Return the [X, Y] coordinate for the center point of the cell that contains the specified text.  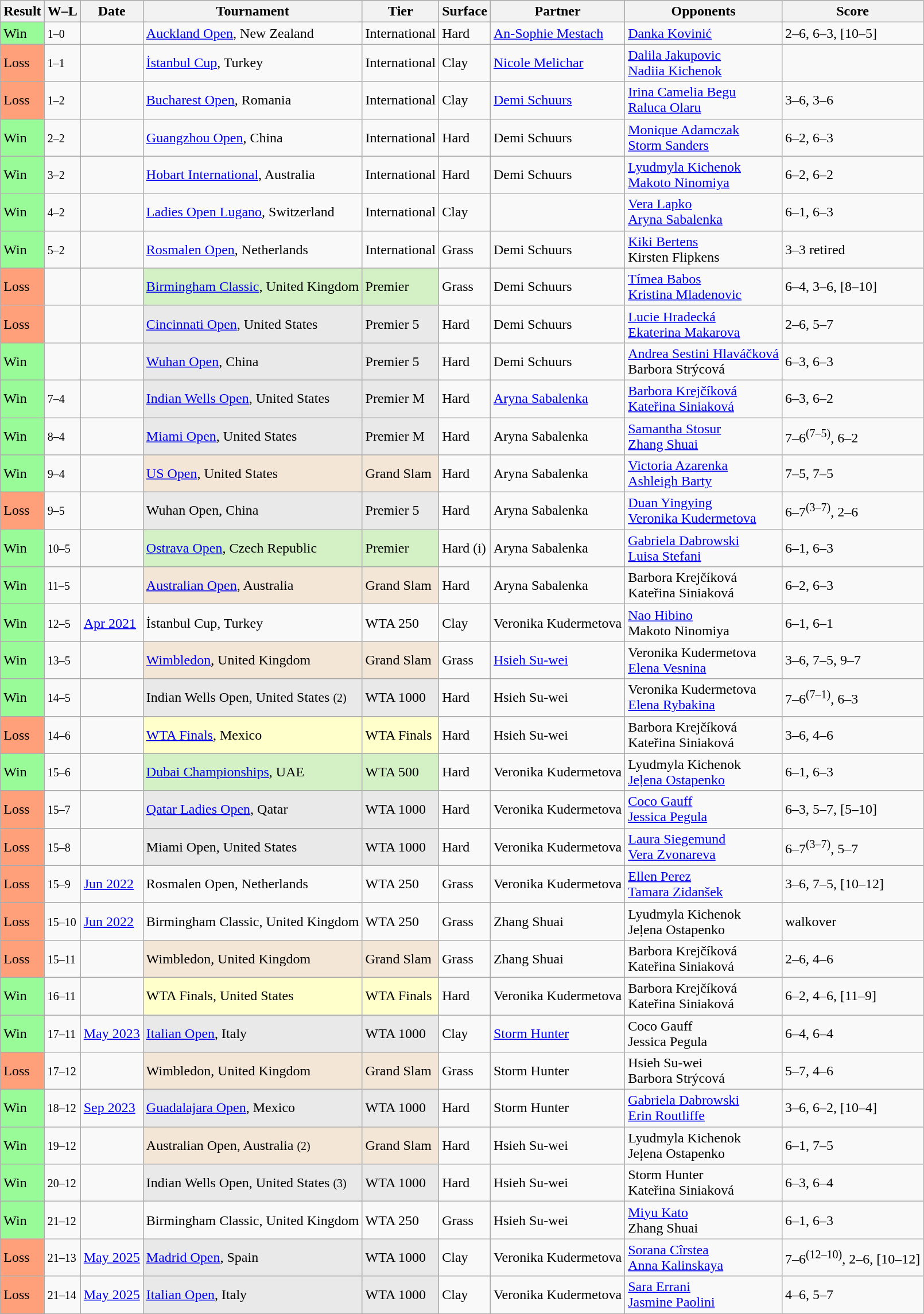
3–3 retired [852, 249]
7–6(7–5), 6–2 [852, 436]
Andrea Sestini Hlaváčková Barbora Strýcová [704, 361]
Nicole Melichar [557, 63]
6–7(3–7), 5–7 [852, 847]
Sorana Cîrstea Anna Kalinskaya [704, 1258]
Tier [401, 11]
Indian Wells Open, United States [253, 398]
W–L [62, 11]
21–12 [62, 1220]
Veronika Kudermetova Elena Rybakina [704, 698]
6–7(3–7), 2–6 [852, 511]
Gabriela Dabrowski Erin Routliffe [704, 1109]
Dubai Championships, UAE [253, 772]
Opponents [704, 11]
Ladies Open Lugano, Switzerland [253, 212]
17–12 [62, 1071]
6–3, 5–7, [5–10] [852, 809]
WTA Finals, United States [253, 996]
4–2 [62, 212]
Date [111, 11]
Australian Open, Australia [253, 585]
walkover [852, 922]
Australian Open, Australia (2) [253, 1145]
Indian Wells Open, United States (3) [253, 1183]
Hobart International, Australia [253, 174]
4–6, 5–7 [852, 1294]
Samantha Stosur Zhang Shuai [704, 436]
1–2 [62, 100]
15–9 [62, 884]
Tournament [253, 11]
5–7, 4–6 [852, 1071]
7–6(7–1), 6–3 [852, 698]
9–5 [62, 511]
Nao Hibino Makoto Ninomiya [704, 623]
7–5, 7–5 [852, 474]
15–6 [62, 772]
Monique Adamczak Storm Sanders [704, 138]
7–4 [62, 398]
12–5 [62, 623]
15–11 [62, 958]
3–6, 3–6 [852, 100]
Dalila Jakupovic Nadiia Kichenok [704, 63]
1–1 [62, 63]
6–1, 7–5 [852, 1145]
Ostrava Open, Czech Republic [253, 549]
Veronika Kudermetova Elena Vesnina [704, 660]
6–1, 6–1 [852, 623]
5–2 [62, 249]
Sep 2023 [111, 1109]
9–4 [62, 474]
6–4, 6–4 [852, 1033]
WTA Finals, Mexico [253, 734]
Partner [557, 11]
Result [22, 11]
15–7 [62, 809]
8–4 [62, 436]
Hsieh Su-wei Barbora Strýcová [704, 1071]
6–3, 6–3 [852, 361]
Score [852, 11]
Miyu Kato Zhang Shuai [704, 1220]
6–3, 6–4 [852, 1183]
US Open, United States [253, 474]
Lyudmyla Kichenok Makoto Ninomiya [704, 174]
Tímea Babos Kristina Mladenovic [704, 287]
14–5 [62, 698]
20–12 [62, 1183]
Vera Lapko Aryna Sabalenka [704, 212]
17–11 [62, 1033]
Sara Errani Jasmine Paolini [704, 1294]
2–6, 4–6 [852, 958]
Duan Yingying Veronika Kudermetova [704, 511]
Ellen Perez Tamara Zidanšek [704, 884]
Kiki Bertens Kirsten Flipkens [704, 249]
An-Sophie Mestach [557, 33]
6–2, 4–6, [11–9] [852, 996]
3–6, 4–6 [852, 734]
Indian Wells Open, United States (2) [253, 698]
3–6, 7–5, [10–12] [852, 884]
6–3, 6–2 [852, 398]
Cincinnati Open, United States [253, 324]
WTA 500 [401, 772]
13–5 [62, 660]
Bucharest Open, Romania [253, 100]
16–11 [62, 996]
21–14 [62, 1294]
Guangzhou Open, China [253, 138]
Victoria Azarenka Ashleigh Barty [704, 474]
Danka Kovinić [704, 33]
3–6, 7–5, 9–7 [852, 660]
Irina Camelia Begu Raluca Olaru [704, 100]
3–6, 6–2, [10–4] [852, 1109]
10–5 [62, 549]
Storm Hunter Kateřina Siniaková [704, 1183]
Surface [465, 11]
2–6, 6–3, [10–5] [852, 33]
Apr 2021 [111, 623]
Lucie Hradecká Ekaterina Makarova [704, 324]
Hard (i) [465, 549]
May 2023 [111, 1033]
Guadalajara Open, Mexico [253, 1109]
6–2, 6–2 [852, 174]
21–13 [62, 1258]
6–4, 3–6, [8–10] [852, 287]
18–12 [62, 1109]
7–6(12–10), 2–6, [10–12] [852, 1258]
15–10 [62, 922]
Qatar Ladies Open, Qatar [253, 809]
3–2 [62, 174]
Gabriela Dabrowski Luisa Stefani [704, 549]
Laura Siegemund Vera Zvonareva [704, 847]
Auckland Open, New Zealand [253, 33]
19–12 [62, 1145]
1–0 [62, 33]
11–5 [62, 585]
2–2 [62, 138]
15–8 [62, 847]
Madrid Open, Spain [253, 1258]
2–6, 5–7 [852, 324]
14–6 [62, 734]
